Find where the given text appears and provide that cell's center as (x, y) coordinate. 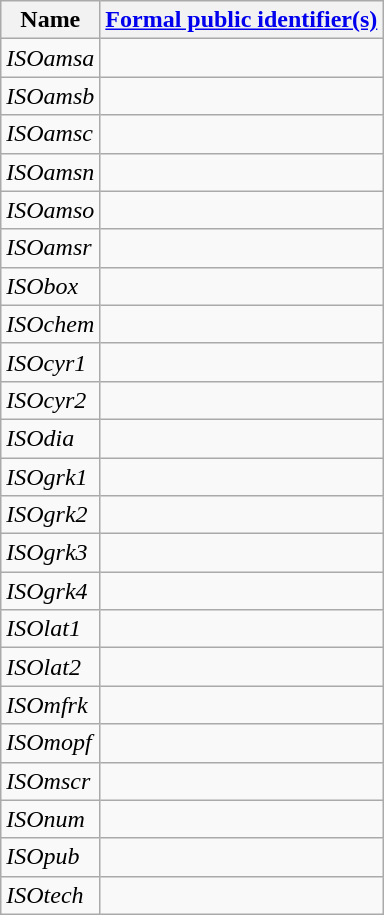
Name (50, 20)
ISOamso (50, 210)
ISOlat2 (50, 667)
ISOcyr1 (50, 362)
ISOamsn (50, 172)
ISOlat1 (50, 629)
ISOdia (50, 438)
ISOamsb (50, 96)
ISOtech (50, 895)
ISOmopf (50, 743)
ISOgrk4 (50, 591)
ISOmfrk (50, 705)
ISOamsa (50, 58)
ISOpub (50, 857)
ISOgrk1 (50, 477)
ISOcyr2 (50, 400)
ISOamsc (50, 134)
ISOnum (50, 819)
Formal public identifier(s) (242, 20)
ISOchem (50, 324)
ISOgrk2 (50, 515)
ISObox (50, 286)
ISOgrk3 (50, 553)
ISOamsr (50, 248)
ISOmscr (50, 781)
